Capture the cell that displays the provided text and extract its [x, y] central coordinate. 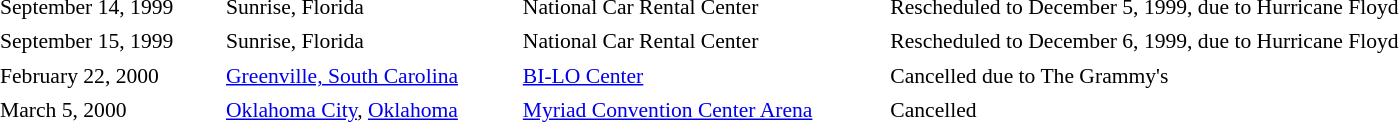
Sunrise, Florida [370, 42]
National Car Rental Center [702, 42]
BI-LO Center [702, 76]
Greenville, South Carolina [370, 76]
